From the cell containing the given text, extract its center point as [X, Y] coordinate. 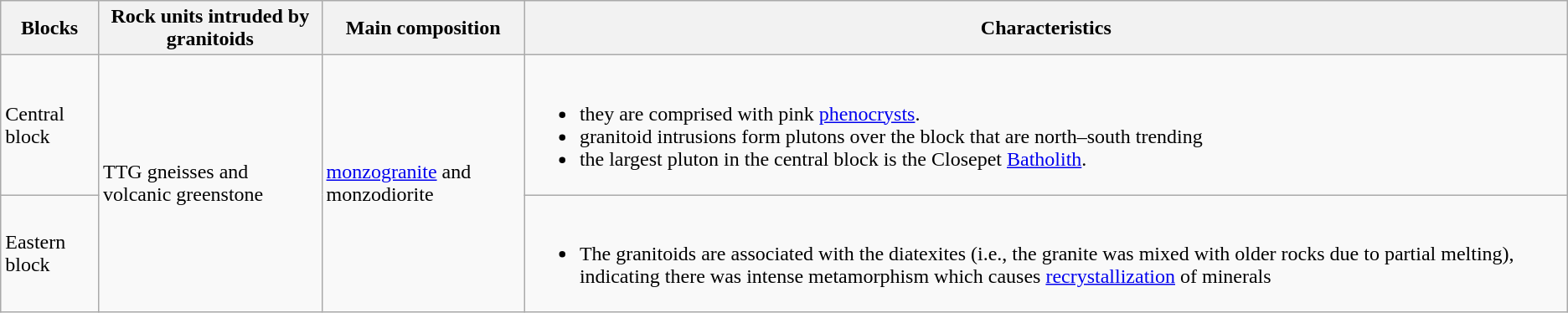
Blocks [50, 28]
Central block [50, 126]
monzogranite and monzodiorite [423, 184]
TTG gneisses and volcanic greenstone [209, 184]
Main composition [423, 28]
Eastern block [50, 254]
Characteristics [1045, 28]
Rock units intruded by granitoids [209, 28]
